Extract the [x, y] coordinate from the center of the cell holding the provided text.  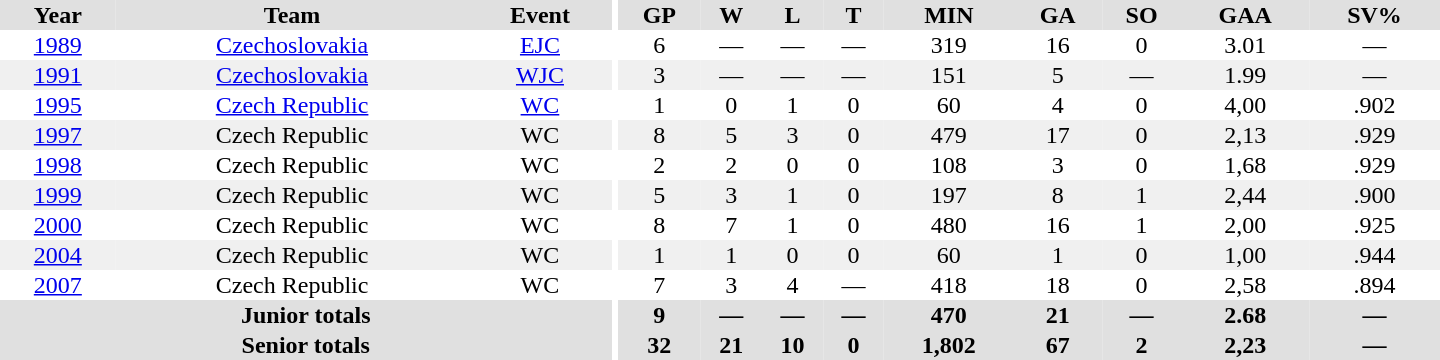
.902 [1374, 105]
2,00 [1245, 225]
9 [659, 315]
197 [948, 195]
MIN [948, 15]
319 [948, 45]
479 [948, 135]
418 [948, 285]
.900 [1374, 195]
1,68 [1245, 165]
GA [1057, 15]
L [792, 15]
2004 [58, 255]
WJC [540, 75]
4,00 [1245, 105]
108 [948, 165]
GAA [1245, 15]
1,00 [1245, 255]
SO [1142, 15]
EJC [540, 45]
6 [659, 45]
32 [659, 345]
W [732, 15]
151 [948, 75]
SV% [1374, 15]
.894 [1374, 285]
2,23 [1245, 345]
2,13 [1245, 135]
480 [948, 225]
T [854, 15]
2007 [58, 285]
.925 [1374, 225]
Senior totals [306, 345]
18 [1057, 285]
2,58 [1245, 285]
67 [1057, 345]
1997 [58, 135]
Junior totals [306, 315]
2000 [58, 225]
.944 [1374, 255]
1999 [58, 195]
470 [948, 315]
17 [1057, 135]
3.01 [1245, 45]
1998 [58, 165]
1,802 [948, 345]
GP [659, 15]
Event [540, 15]
1989 [58, 45]
1991 [58, 75]
2,44 [1245, 195]
1995 [58, 105]
Team [292, 15]
2.68 [1245, 315]
10 [792, 345]
1.99 [1245, 75]
Year [58, 15]
